For the text-containing cell, return its midpoint in [x, y] coordinate format. 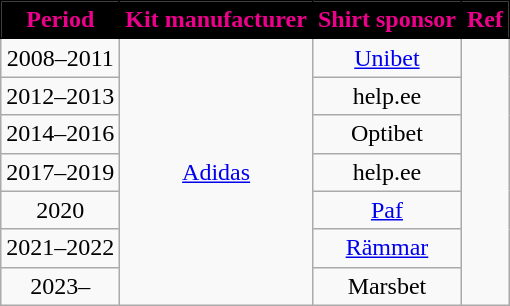
2023– [60, 286]
2008–2011 [60, 58]
Period [60, 20]
2021–2022 [60, 248]
Rämmar [386, 248]
Marsbet [386, 286]
2017–2019 [60, 172]
2020 [60, 210]
Kit manufacturer [216, 20]
Paf [386, 210]
Shirt sponsor [386, 20]
2012–2013 [60, 96]
Optibet [386, 134]
Adidas [216, 172]
Unibet [386, 58]
Ref [486, 20]
2014–2016 [60, 134]
